Output the [x, y] coordinate of the center of the cell containing the given text.  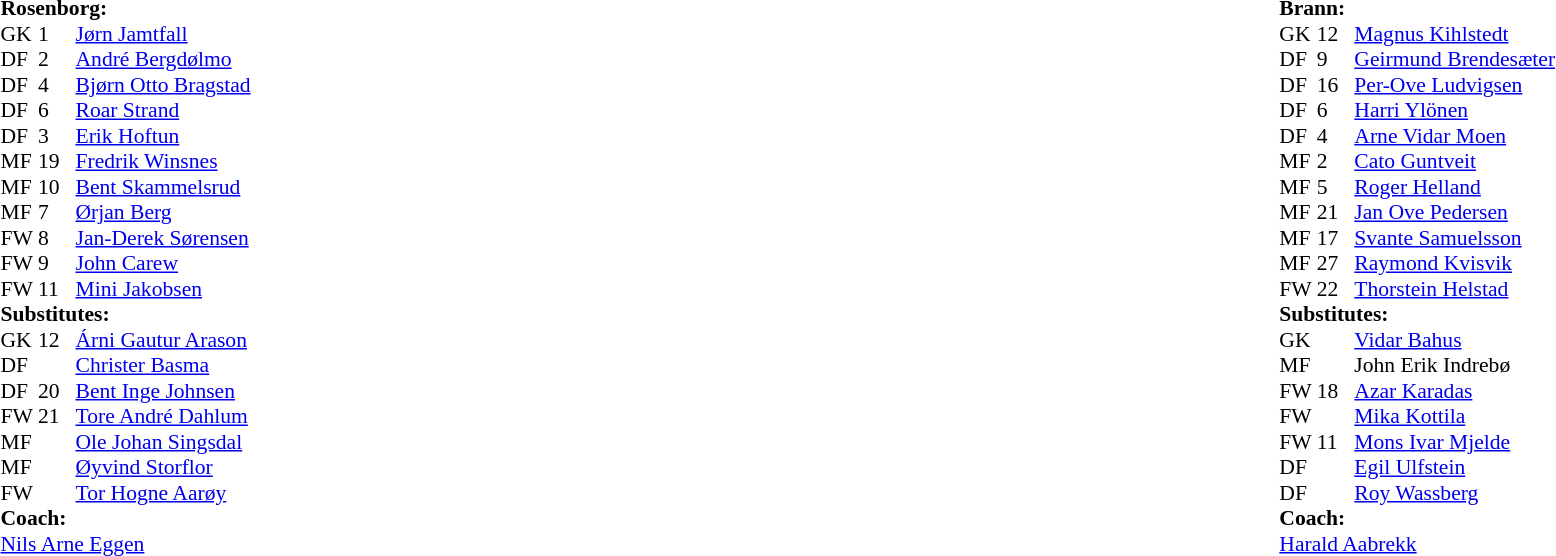
Jørn Jamtfall [164, 34]
1 [57, 34]
Mini Jakobsen [164, 289]
André Bergdølmo [164, 59]
Christer Basma [164, 365]
16 [1336, 85]
Fredrik Winsnes [164, 161]
Azar Karadas [1454, 391]
10 [57, 187]
Thorstein Helstad [1454, 289]
22 [1336, 289]
Mika Kottila [1454, 417]
Ørjan Berg [164, 213]
Tor Hogne Aarøy [164, 493]
Roy Wassberg [1454, 493]
Roar Strand [164, 111]
17 [1336, 238]
Raymond Kvisvik [1454, 263]
John Erik Indrebø [1454, 365]
3 [57, 136]
Arne Vidar Moen [1454, 136]
8 [57, 238]
Øyvind Storflor [164, 467]
Bent Inge Johnsen [164, 391]
Tore André Dahlum [164, 417]
Cato Guntveit [1454, 161]
Jan Ove Pedersen [1454, 213]
Svante Samuelsson [1454, 238]
John Carew [164, 263]
20 [57, 391]
Egil Ulfstein [1454, 467]
27 [1336, 263]
7 [57, 213]
Bent Skammelsrud [164, 187]
19 [57, 161]
Harri Ylönen [1454, 111]
Vidar Bahus [1454, 340]
18 [1336, 391]
Geirmund Brendesæter [1454, 59]
5 [1336, 187]
Bjørn Otto Bragstad [164, 85]
Magnus Kihlstedt [1454, 34]
Erik Hoftun [164, 136]
Árni Gautur Arason [164, 340]
Jan-Derek Sørensen [164, 238]
Ole Johan Singsdal [164, 442]
Per-Ove Ludvigsen [1454, 85]
Mons Ivar Mjelde [1454, 442]
Roger Helland [1454, 187]
